For the text-containing cell, return its midpoint in [x, y] coordinate format. 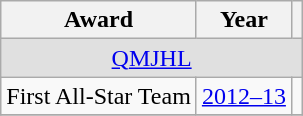
Year [244, 20]
Award [99, 20]
2012–13 [244, 96]
First All-Star Team [99, 96]
QMJHL [152, 58]
